Provide the (x, y) coordinate of the cell's center where the given text is located.  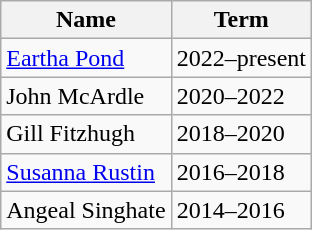
2018–2020 (241, 134)
John McArdle (86, 96)
2020–2022 (241, 96)
Susanna Rustin (86, 172)
2014–2016 (241, 210)
2016–2018 (241, 172)
Angeal Singhate (86, 210)
2022–present (241, 58)
Term (241, 20)
Name (86, 20)
Gill Fitzhugh (86, 134)
Eartha Pond (86, 58)
